Return (x, y) of the center of cell containing provided text 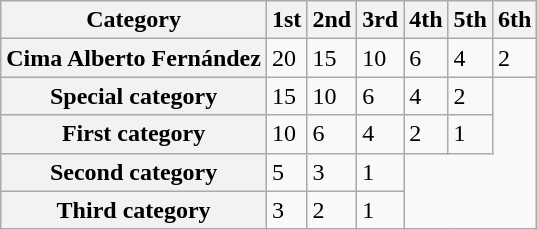
Special category (134, 96)
Second category (134, 172)
5 (286, 172)
Category (134, 20)
5th (470, 20)
1st (286, 20)
Third category (134, 210)
First category (134, 134)
2nd (332, 20)
20 (286, 58)
Cima Alberto Fernández (134, 58)
6th (514, 20)
4th (426, 20)
3rd (380, 20)
